Detect which cell encompasses the target text, then output its [X, Y] center coordinate. 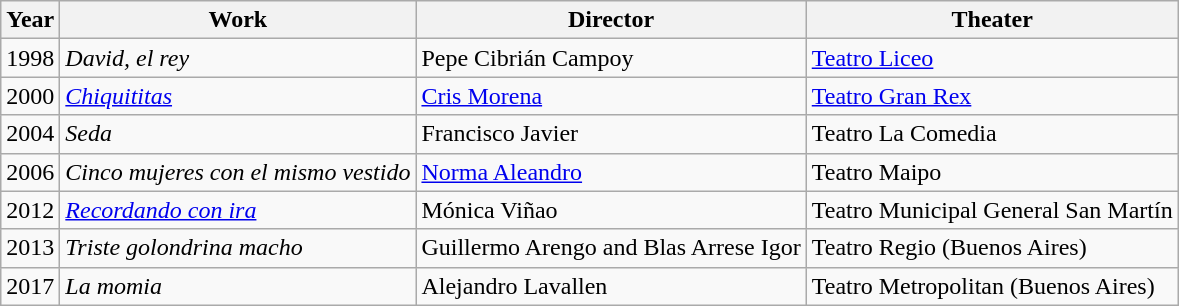
La momia [238, 286]
Teatro Metropolitan (Buenos Aires) [992, 286]
2012 [30, 210]
Year [30, 20]
Triste golondrina macho [238, 248]
Teatro Liceo [992, 58]
Seda [238, 134]
Pepe Cibrián Campoy [611, 58]
Director [611, 20]
2006 [30, 172]
Cinco mujeres con el mismo vestido [238, 172]
Theater [992, 20]
Teatro La Comedia [992, 134]
Chiquititas [238, 96]
Cris Morena [611, 96]
David, el rey [238, 58]
2017 [30, 286]
Teatro Maipo [992, 172]
2000 [30, 96]
2013 [30, 248]
Guillermo Arengo and Blas Arrese Igor [611, 248]
Alejandro Lavallen [611, 286]
Teatro Regio (Buenos Aires) [992, 248]
Norma Aleandro [611, 172]
Teatro Municipal General San Martín [992, 210]
1998 [30, 58]
Recordando con ira [238, 210]
Francisco Javier [611, 134]
2004 [30, 134]
Work [238, 20]
Mónica Viñao [611, 210]
Teatro Gran Rex [992, 96]
